Determine the [x, y] coordinate at the center of the cell enclosing the given text.  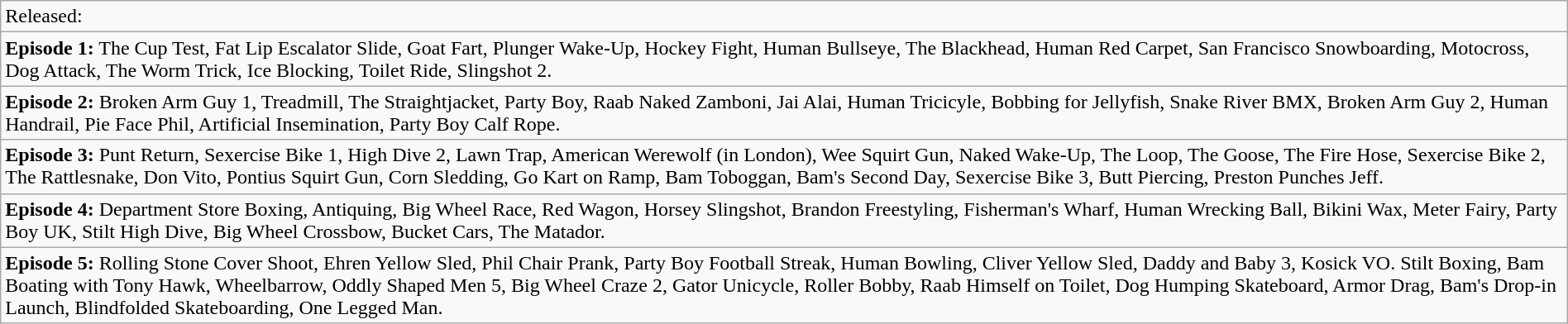
Released: [784, 17]
